Return the [X, Y] coordinate for the center point of the cell that contains the specified text.  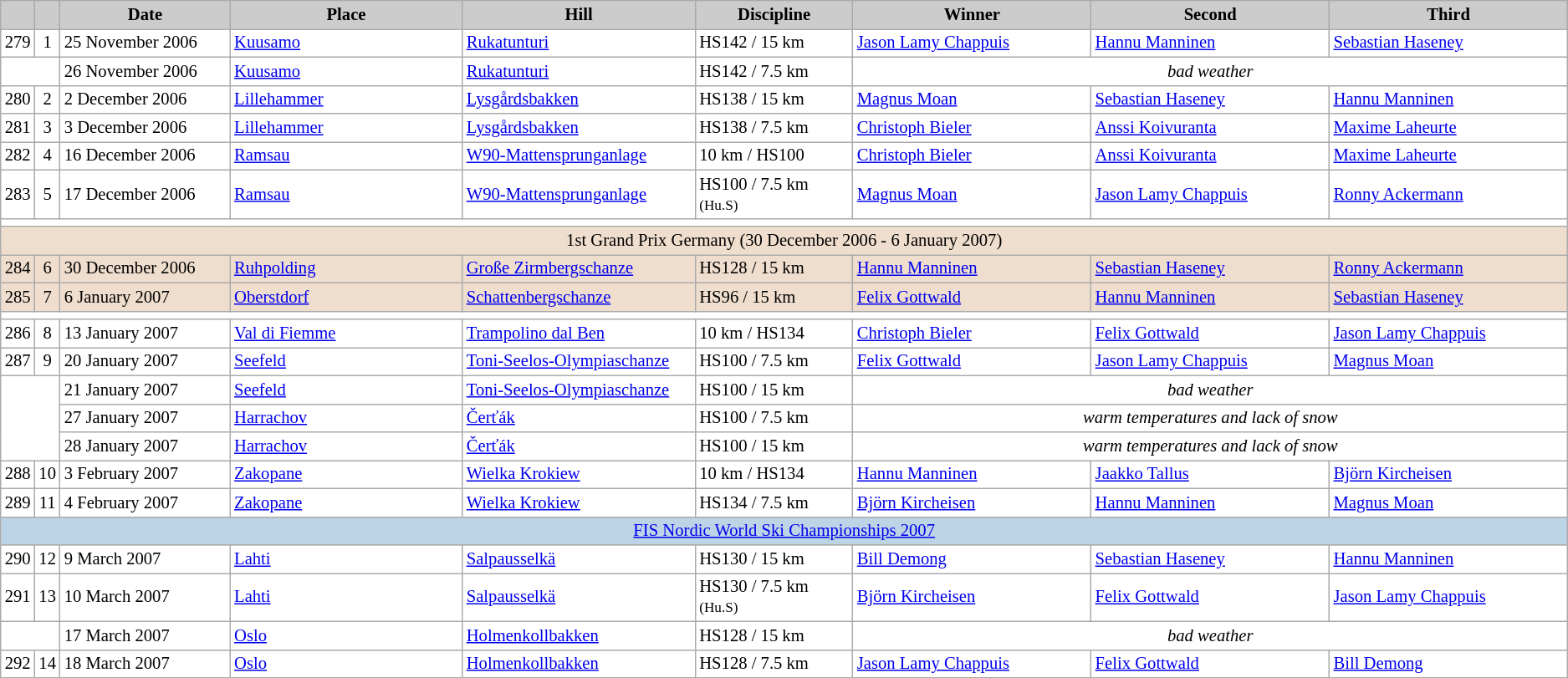
Second [1211, 14]
7 [47, 297]
21 January 2007 [146, 390]
5 [47, 194]
Val di Fiemme [346, 334]
Winner [972, 14]
3 [47, 128]
17 December 2006 [146, 194]
10 March 2007 [146, 597]
280 [18, 99]
11 [47, 502]
25 November 2006 [146, 43]
Hill [579, 14]
9 March 2007 [146, 559]
HS130 / 15 km [774, 559]
Third [1448, 14]
6 [47, 268]
3 December 2006 [146, 128]
281 [18, 128]
FIS Nordic World Ski Championships 2007 [784, 531]
26 November 2006 [146, 71]
3 February 2007 [146, 474]
Jaakko Tallus [1211, 474]
Ruhpolding [346, 268]
Große Zirmbergschanze [579, 268]
HS128 / 7.5 km [774, 664]
13 [47, 597]
291 [18, 597]
16 December 2006 [146, 155]
287 [18, 361]
HS134 / 7.5 km [774, 502]
4 February 2007 [146, 502]
17 March 2007 [146, 635]
HS138 / 7.5 km [774, 128]
Schattenbergschanze [579, 297]
10 [47, 474]
1 [47, 43]
2 December 2006 [146, 99]
12 [47, 559]
292 [18, 664]
20 January 2007 [146, 361]
Discipline [774, 14]
283 [18, 194]
18 March 2007 [146, 664]
Trampolino dal Ben [579, 334]
28 January 2007 [146, 446]
HS96 / 15 km [774, 297]
HS100 / 7.5 km (Hu.S) [774, 194]
279 [18, 43]
288 [18, 474]
HS142 / 7.5 km [774, 71]
Oberstdorf [346, 297]
27 January 2007 [146, 418]
290 [18, 559]
284 [18, 268]
289 [18, 502]
Place [346, 14]
Date [146, 14]
2 [47, 99]
4 [47, 155]
285 [18, 297]
9 [47, 361]
30 December 2006 [146, 268]
286 [18, 334]
HS130 / 7.5 km (Hu.S) [774, 597]
14 [47, 664]
HS142 / 15 km [774, 43]
6 January 2007 [146, 297]
13 January 2007 [146, 334]
282 [18, 155]
8 [47, 334]
10 km / HS100 [774, 155]
1st Grand Prix Germany (30 December 2006 - 6 January 2007) [784, 240]
HS138 / 15 km [774, 99]
